Scan for the cell matching the given text and deliver its (x, y) coordinate at center. 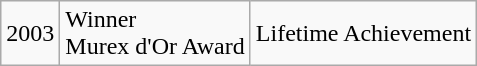
WinnerMurex d'Or Award (155, 34)
2003 (30, 34)
Lifetime Achievement (363, 34)
